Return (x, y) of the center of cell containing provided text 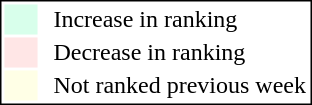
Decrease in ranking (180, 53)
Not ranked previous week (180, 85)
Increase in ranking (180, 19)
